For the text-containing cell, return its midpoint in (x, y) coordinate format. 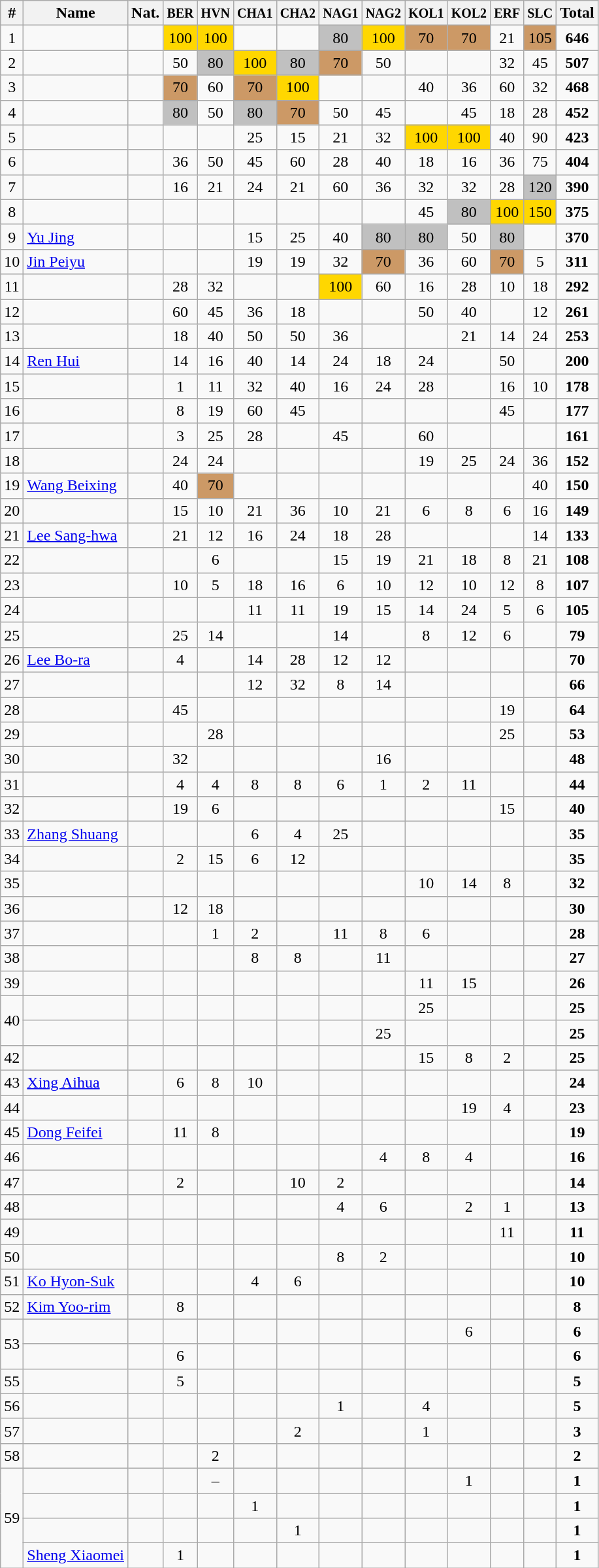
Lee Bo-ra (76, 659)
55 (12, 1381)
Ko Hyon-Suk (76, 1282)
29 (12, 735)
64 (577, 709)
KOL2 (469, 13)
292 (577, 286)
Wang Beixing (76, 486)
66 (577, 684)
33 (12, 834)
75 (540, 162)
Name (76, 13)
SLC (540, 13)
152 (577, 461)
120 (540, 187)
133 (577, 535)
22 (12, 560)
BER (180, 13)
261 (577, 312)
375 (577, 212)
KOL1 (427, 13)
NAG2 (383, 13)
51 (12, 1282)
507 (577, 63)
17 (12, 436)
Sheng Xiaomei (76, 1556)
49 (12, 1232)
CHA1 (255, 13)
Nat. (146, 13)
ERF (507, 13)
177 (577, 411)
Total (577, 13)
253 (577, 337)
79 (577, 635)
– (216, 1480)
452 (577, 112)
CHA2 (298, 13)
56 (12, 1406)
34 (12, 859)
161 (577, 436)
38 (12, 958)
149 (577, 510)
47 (12, 1182)
107 (577, 585)
Xing Aihua (76, 1082)
Kim Yoo-rim (76, 1307)
# (12, 13)
39 (12, 983)
46 (12, 1158)
390 (577, 187)
Ren Hui (76, 361)
108 (577, 560)
200 (577, 361)
Yu Jing (76, 237)
NAG1 (341, 13)
423 (577, 137)
311 (577, 261)
Jin Peiyu (76, 261)
468 (577, 88)
43 (12, 1082)
9 (12, 237)
646 (577, 38)
HVN (216, 13)
59 (12, 1518)
Dong Feifei (76, 1133)
52 (12, 1307)
Zhang Shuang (76, 834)
178 (577, 386)
404 (577, 162)
90 (540, 137)
42 (12, 1058)
31 (12, 784)
37 (12, 933)
58 (12, 1456)
20 (12, 510)
Lee Sang-hwa (76, 535)
57 (12, 1431)
370 (577, 237)
7 (12, 187)
